For the text-containing cell, return its midpoint in (x, y) coordinate format. 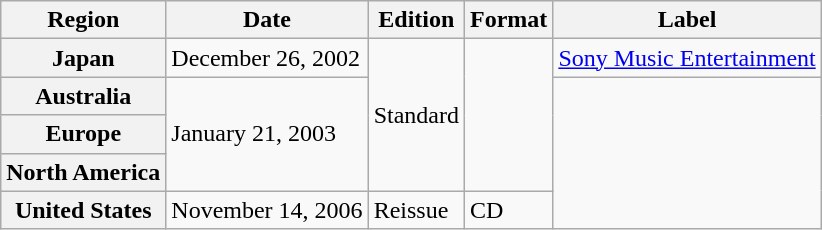
Sony Music Entertainment (687, 58)
North America (84, 172)
December 26, 2002 (267, 58)
Reissue (416, 210)
United States (84, 210)
Edition (416, 20)
Europe (84, 134)
CD (509, 210)
Region (84, 20)
Format (509, 20)
January 21, 2003 (267, 134)
Date (267, 20)
Label (687, 20)
Australia (84, 96)
November 14, 2006 (267, 210)
Japan (84, 58)
Standard (416, 115)
